Output the [x, y] coordinate of the center of the cell containing the given text.  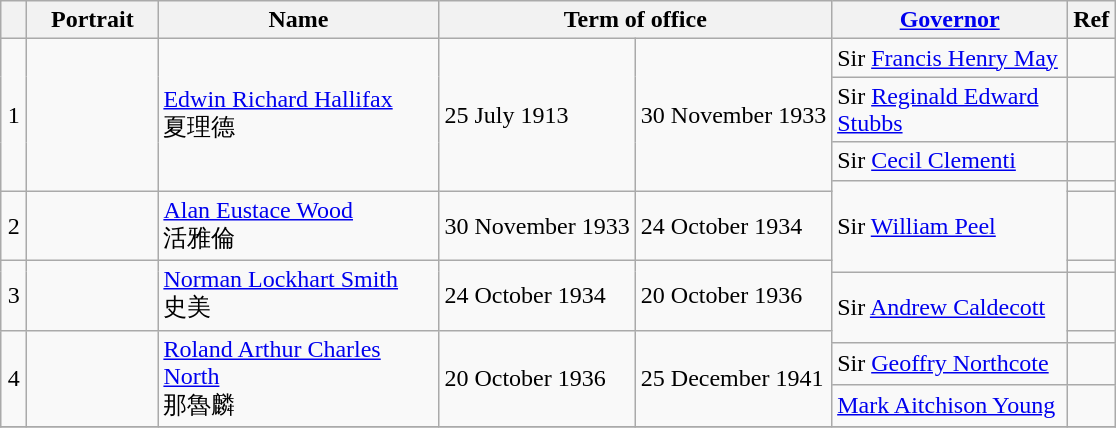
Edwin Richard Hallifax夏理德 [298, 115]
Name [298, 20]
1 [14, 115]
Sir Cecil Clementi [950, 161]
Norman Lockhart Smith史美 [298, 296]
Alan Eustace Wood活雅倫 [298, 226]
Roland Arthur Charles North那魯麟 [298, 378]
Ref [1092, 20]
Sir Andrew Caldecott [950, 308]
Sir Geoffry Northcote [950, 363]
Sir Reginald Edward Stubbs [950, 110]
2 [14, 226]
Mark Aitchison Young [950, 406]
Sir William Peel [950, 226]
25 December 1941 [733, 378]
Sir Francis Henry May [950, 58]
Governor [950, 20]
25 July 1913 [537, 115]
3 [14, 296]
Term of office [636, 20]
Portrait [92, 20]
4 [14, 378]
